Determine the [x, y] coordinate at the center of the cell enclosing the given text.  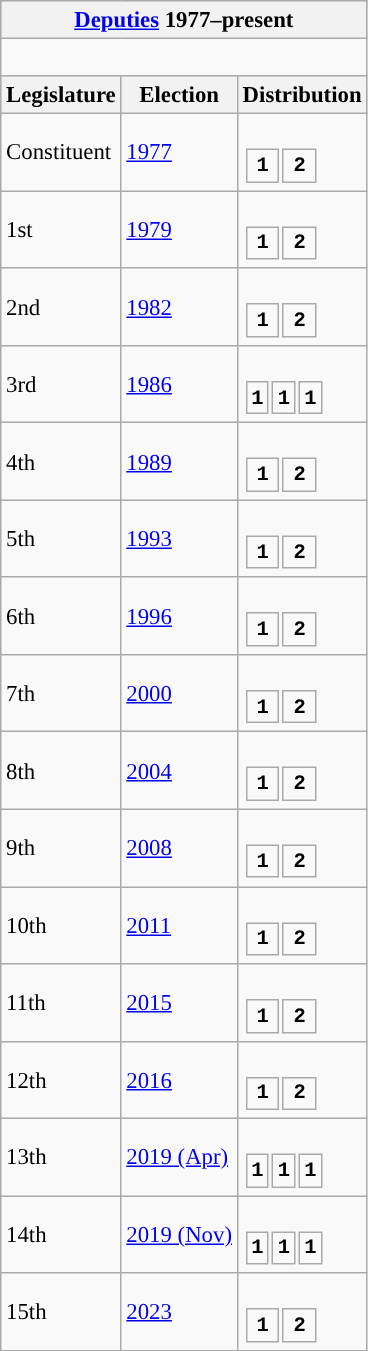
2019 (Apr) [179, 1158]
12th [61, 1080]
Election [179, 95]
2015 [179, 1002]
1986 [179, 384]
1996 [179, 616]
1993 [179, 538]
14th [61, 1234]
Constituent [61, 152]
8th [61, 770]
1982 [179, 306]
2019 (Nov) [179, 1234]
15th [61, 1312]
2004 [179, 770]
2023 [179, 1312]
1977 [179, 152]
3rd [61, 384]
2011 [179, 926]
5th [61, 538]
4th [61, 462]
1st [61, 230]
Deputies 1977–present [184, 20]
13th [61, 1158]
7th [61, 694]
2016 [179, 1080]
1989 [179, 462]
6th [61, 616]
Distribution [302, 95]
1979 [179, 230]
10th [61, 926]
2000 [179, 694]
2nd [61, 306]
11th [61, 1002]
2008 [179, 848]
9th [61, 848]
Legislature [61, 95]
